Extract the (X, Y) coordinate from the center of the cell holding the provided text.  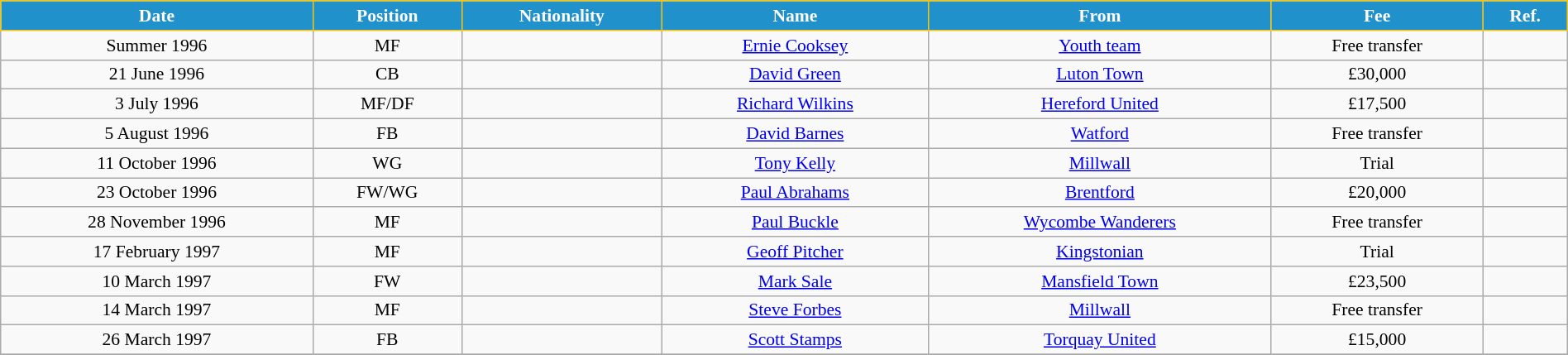
Steve Forbes (795, 310)
Position (387, 16)
10 March 1997 (157, 281)
3 July 1996 (157, 104)
Luton Town (1100, 74)
Ernie Cooksey (795, 46)
£20,000 (1377, 193)
14 March 1997 (157, 310)
CB (387, 74)
Summer 1996 (157, 46)
Hereford United (1100, 104)
28 November 1996 (157, 223)
From (1100, 16)
11 October 1996 (157, 163)
MF/DF (387, 104)
Watford (1100, 134)
£15,000 (1377, 340)
Date (157, 16)
FW (387, 281)
Richard Wilkins (795, 104)
Torquay United (1100, 340)
Wycombe Wanderers (1100, 223)
17 February 1997 (157, 252)
21 June 1996 (157, 74)
Geoff Pitcher (795, 252)
Name (795, 16)
£30,000 (1377, 74)
£23,500 (1377, 281)
Youth team (1100, 46)
Kingstonian (1100, 252)
23 October 1996 (157, 193)
£17,500 (1377, 104)
Ref. (1525, 16)
Brentford (1100, 193)
FW/WG (387, 193)
David Barnes (795, 134)
WG (387, 163)
Scott Stamps (795, 340)
Paul Buckle (795, 223)
5 August 1996 (157, 134)
Paul Abrahams (795, 193)
Nationality (562, 16)
Mark Sale (795, 281)
David Green (795, 74)
Tony Kelly (795, 163)
Mansfield Town (1100, 281)
26 March 1997 (157, 340)
Fee (1377, 16)
